Detect which cell encompasses the target text, then output its (X, Y) center coordinate. 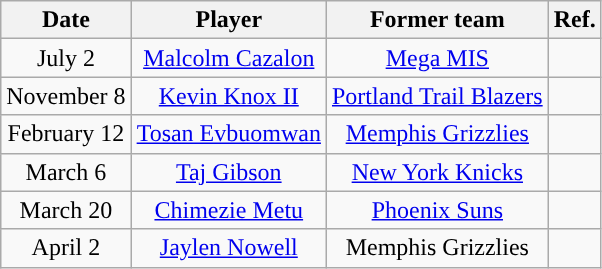
Former team (437, 20)
Jaylen Nowell (228, 248)
July 2 (66, 58)
Malcolm Cazalon (228, 58)
Mega MIS (437, 58)
April 2 (66, 248)
New York Knicks (437, 172)
Chimezie Metu (228, 210)
Phoenix Suns (437, 210)
Tosan Evbuomwan (228, 134)
March 20 (66, 210)
Portland Trail Blazers (437, 96)
March 6 (66, 172)
November 8 (66, 96)
Date (66, 20)
February 12 (66, 134)
Kevin Knox II (228, 96)
Taj Gibson (228, 172)
Player (228, 20)
Ref. (574, 20)
